Capture the cell that displays the provided text and extract its [x, y] central coordinate. 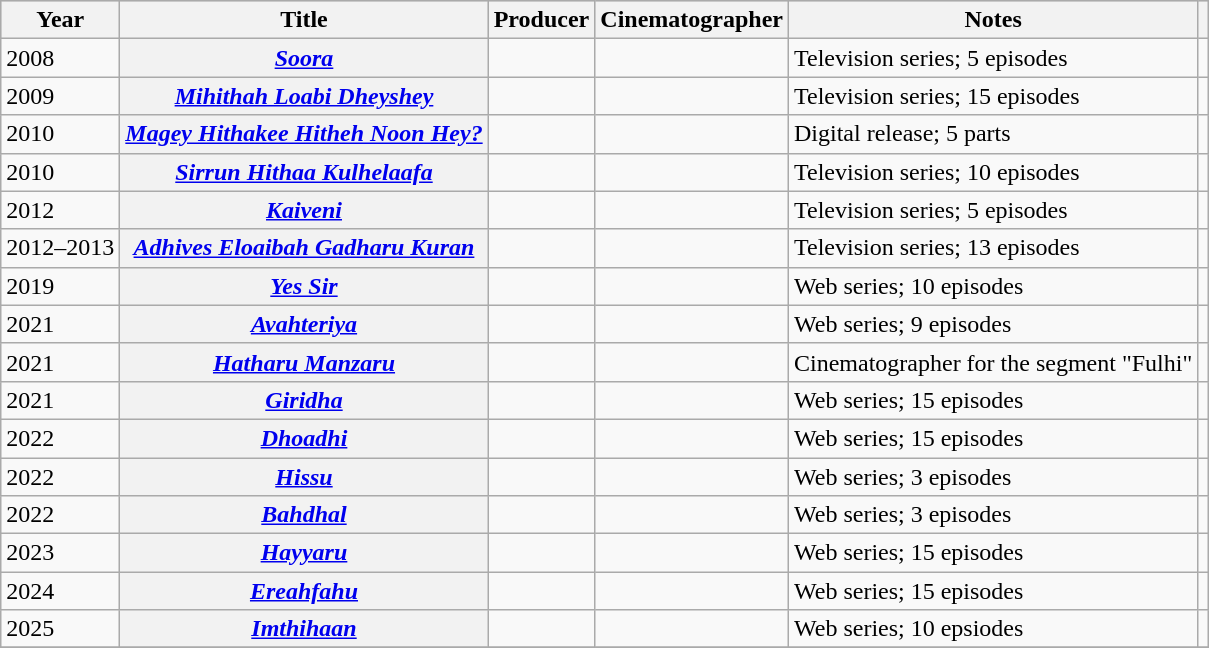
Hissu [304, 477]
Web series; 10 episodes [992, 286]
Hatharu Manzaru [304, 362]
Dhoadhi [304, 438]
Television series; 10 episodes [992, 172]
Year [60, 20]
Avahteriya [304, 324]
2012 [60, 210]
Web series; 10 epsiodes [992, 629]
Web series; 9 episodes [992, 324]
Imthihaan [304, 629]
2012–2013 [60, 248]
Cinematographer [692, 20]
Soora [304, 58]
Giridha [304, 400]
Television series; 15 episodes [992, 96]
Ereahfahu [304, 591]
Television series; 13 episodes [992, 248]
Yes Sir [304, 286]
Notes [992, 20]
Title [304, 20]
Mihithah Loabi Dheyshey [304, 96]
Digital release; 5 parts [992, 134]
2019 [60, 286]
Hayyaru [304, 553]
Sirrun Hithaa Kulhelaafa [304, 172]
2008 [60, 58]
2023 [60, 553]
Adhives Eloaibah Gadharu Kuran [304, 248]
2009 [60, 96]
2025 [60, 629]
Magey Hithakee Hitheh Noon Hey? [304, 134]
Cinematographer for the segment "Fulhi" [992, 362]
Kaiveni [304, 210]
2024 [60, 591]
Producer [542, 20]
Bahdhal [304, 515]
